Output the (X, Y) coordinate of the center of the cell containing the given text.  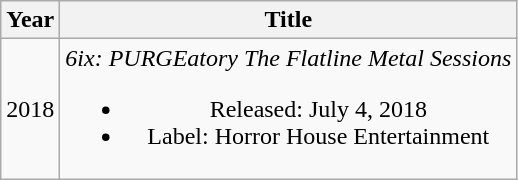
Year (30, 20)
6ix: PURGEatory The Flatline Metal SessionsReleased: July 4, 2018Label: Horror House Entertainment (288, 109)
Title (288, 20)
2018 (30, 109)
